Find where the given text appears and provide that cell's center as [X, Y] coordinate. 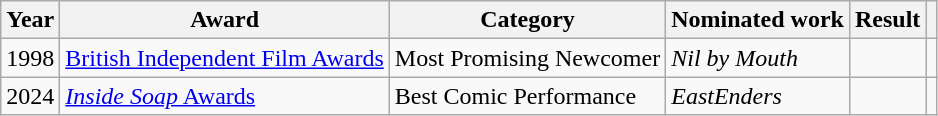
Most Promising Newcomer [527, 58]
Nil by Mouth [758, 58]
2024 [30, 96]
British Independent Film Awards [225, 58]
Inside Soap Awards [225, 96]
Best Comic Performance [527, 96]
1998 [30, 58]
EastEnders [758, 96]
Year [30, 20]
Category [527, 20]
Result [887, 20]
Nominated work [758, 20]
Award [225, 20]
